Locate the cell with the specified text and output its (x, y) center coordinate. 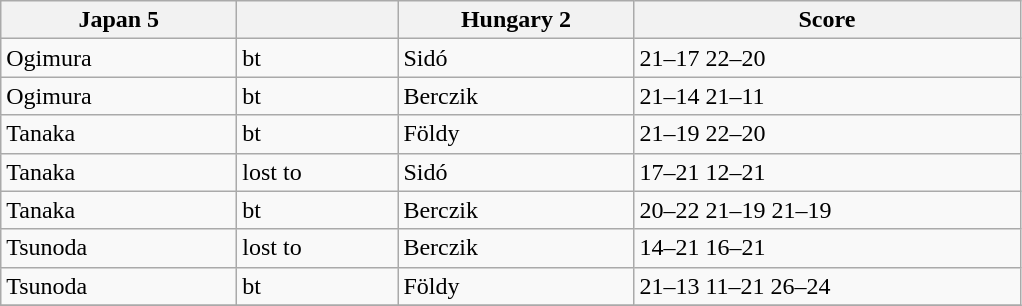
20–22 21–19 21–19 (827, 210)
14–21 16–21 (827, 248)
21–19 22–20 (827, 134)
21–17 22–20 (827, 58)
17–21 12–21 (827, 172)
21–13 11–21 26–24 (827, 286)
Score (827, 20)
21–14 21–11 (827, 96)
Hungary 2 (516, 20)
Japan 5 (119, 20)
